Output the [x, y] coordinate of the center of the cell containing the given text.  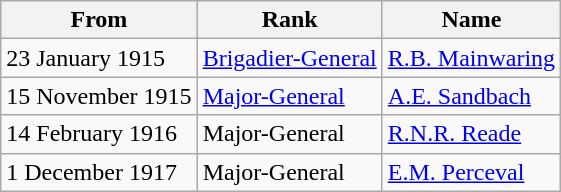
R.N.R. Reade [471, 134]
Name [471, 20]
1 December 1917 [99, 172]
E.M. Perceval [471, 172]
From [99, 20]
R.B. Mainwaring [471, 58]
15 November 1915 [99, 96]
Brigadier-General [290, 58]
A.E. Sandbach [471, 96]
14 February 1916 [99, 134]
Rank [290, 20]
23 January 1915 [99, 58]
